Locate the cell with the specified text and output its (X, Y) center coordinate. 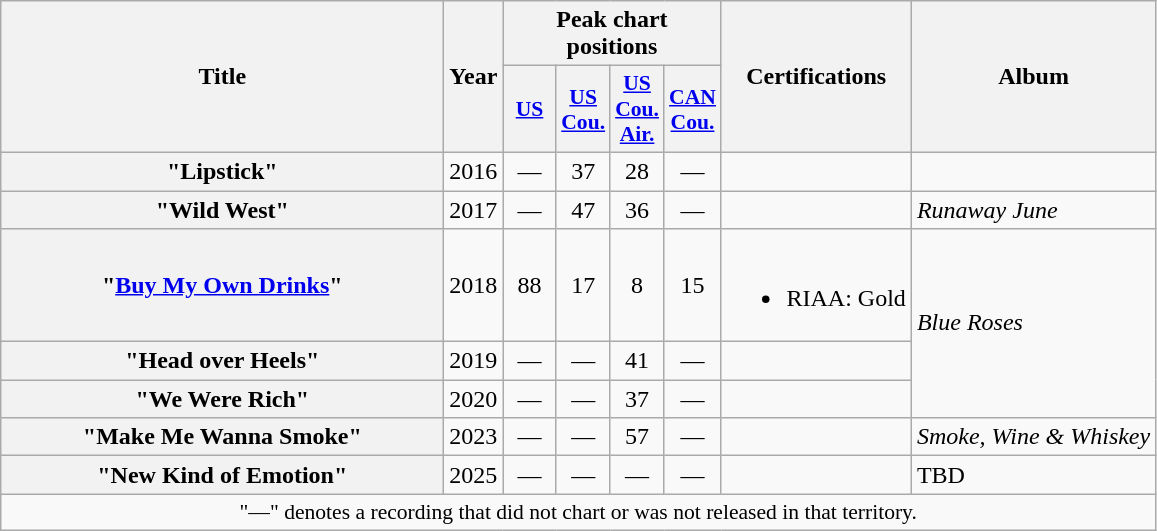
2019 (474, 361)
Certifications (816, 77)
36 (637, 209)
88 (530, 286)
"New Kind of Emotion" (222, 475)
2017 (474, 209)
Runaway June (1033, 209)
USCou.Air. (637, 110)
2018 (474, 286)
"We Were Rich" (222, 399)
RIAA: Gold (816, 286)
"Wild West" (222, 209)
28 (637, 171)
CANCou. (692, 110)
Title (222, 77)
8 (637, 286)
Peak chart positions (612, 34)
Year (474, 77)
TBD (1033, 475)
USCou. (583, 110)
17 (583, 286)
Blue Roses (1033, 324)
47 (583, 209)
US (530, 110)
2020 (474, 399)
2023 (474, 437)
"Buy My Own Drinks" (222, 286)
"Lipstick" (222, 171)
15 (692, 286)
"—" denotes a recording that did not chart or was not released in that territory. (578, 512)
57 (637, 437)
41 (637, 361)
Smoke, Wine & Whiskey (1033, 437)
Album (1033, 77)
"Make Me Wanna Smoke" (222, 437)
2025 (474, 475)
"Head over Heels" (222, 361)
2016 (474, 171)
